Return the [x, y] coordinate for the center point of the cell that contains the specified text.  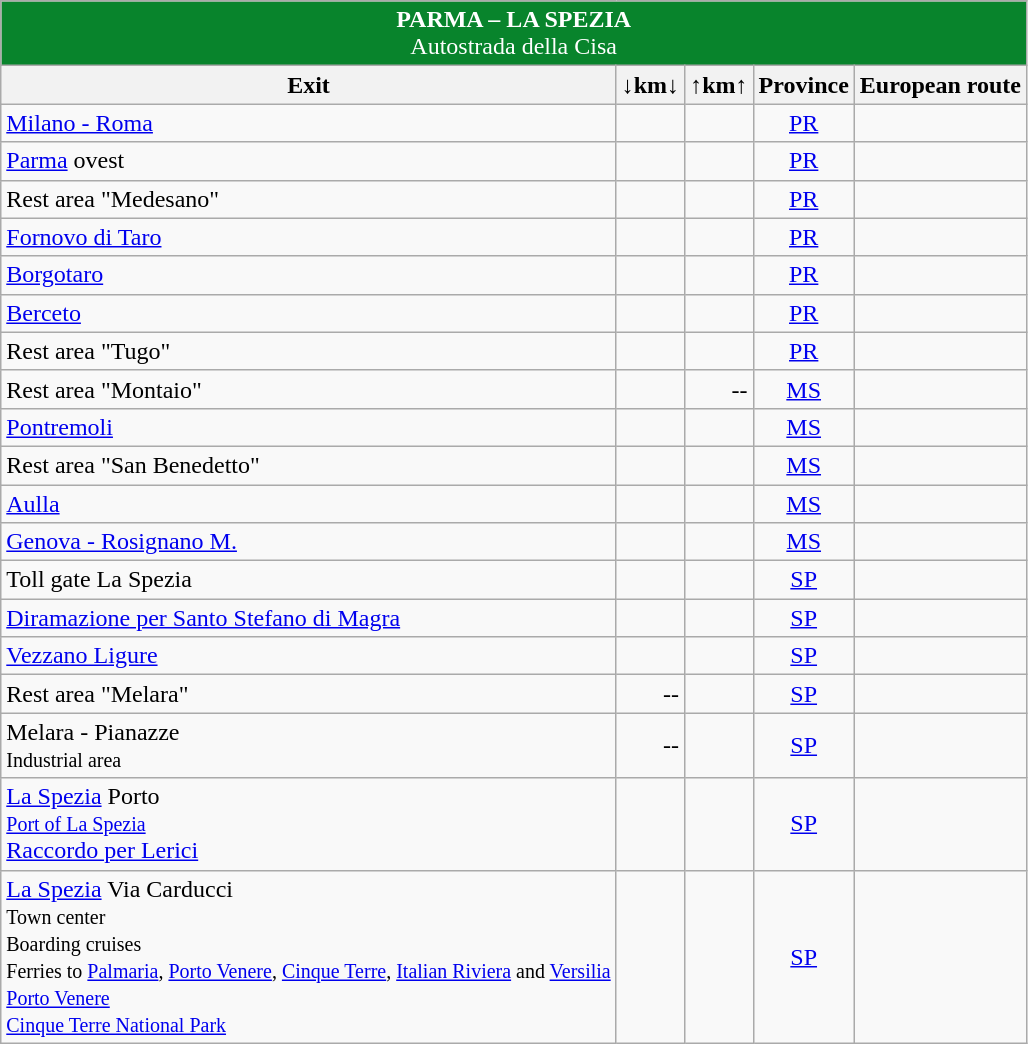
European route [940, 85]
Berceto [308, 313]
Rest area "Medesano" [308, 199]
Exit [308, 85]
Genova - Rosignano M. [308, 542]
Fornovo di Taro [308, 237]
Toll gate La Spezia [308, 580]
↓km↓ [650, 85]
Pontremoli [308, 427]
Vezzano Ligure [308, 656]
Rest area "San Benedetto" [308, 465]
Melara - Pianazze Industrial area [308, 746]
Rest area "Tugo" [308, 351]
Diramazione per Santo Stefano di Magra [308, 618]
Rest area "Montaio" [308, 389]
Province [804, 85]
La Spezia Porto Port of La Spezia Raccordo per Lerici [308, 824]
Rest area "Melara" [308, 694]
↑km↑ [719, 85]
Borgotaro [308, 275]
Parma ovest [308, 161]
Aulla [308, 503]
Milano - Roma [308, 123]
PARMA – LA SPEZIAAutostrada della Cisa [514, 34]
